Find where the given text appears and provide that cell's center as [x, y] coordinate. 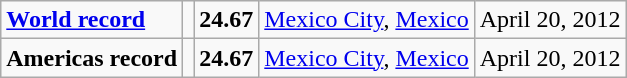
Americas record [92, 58]
World record [92, 20]
